From the cell containing the given text, extract its center point as (X, Y) coordinate. 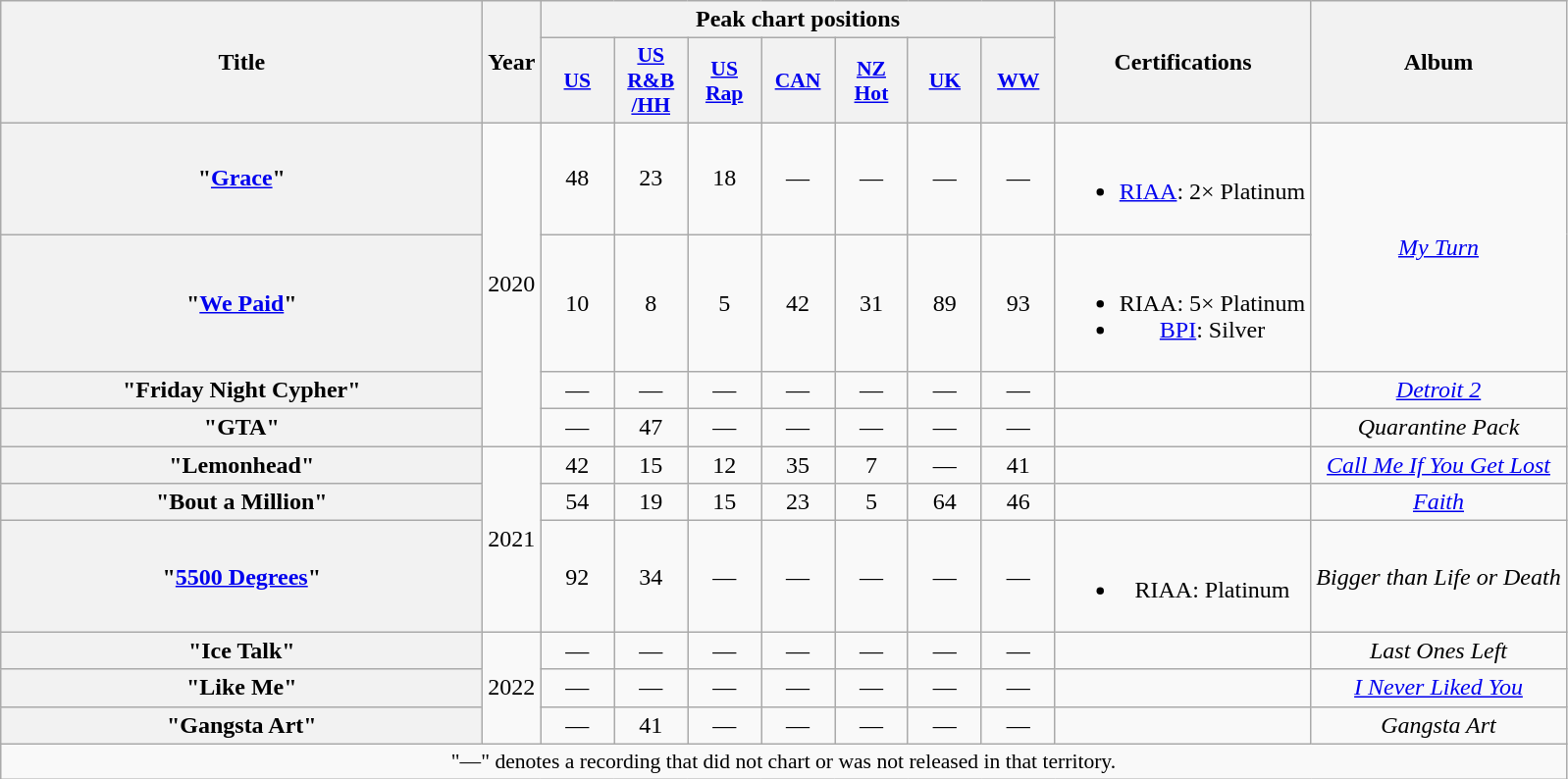
Bigger than Life or Death (1438, 577)
34 (652, 577)
Quarantine Pack (1438, 428)
I Never Liked You (1438, 688)
Gangsta Art (1438, 725)
"GTA" (241, 428)
"Bout a Million" (241, 502)
"5500 Degrees" (241, 577)
8 (652, 302)
10 (577, 302)
My Turn (1438, 247)
RIAA: 5× PlatinumBPI: Silver (1183, 302)
Peak chart positions (798, 20)
Title (241, 63)
Faith (1438, 502)
USRap (724, 80)
2020 (512, 285)
64 (944, 502)
Year (512, 63)
"Gangsta Art" (241, 725)
CAN (799, 80)
RIAA: Platinum (1183, 577)
18 (724, 179)
89 (944, 302)
Album (1438, 63)
"—" denotes a recording that did not chart or was not released in that territory. (783, 761)
31 (871, 302)
"Friday Night Cypher" (241, 390)
54 (577, 502)
"Like Me" (241, 688)
"Ice Talk" (241, 650)
Call Me If You Get Lost (1438, 465)
47 (652, 428)
92 (577, 577)
12 (724, 465)
NZHot (871, 80)
46 (1019, 502)
19 (652, 502)
"We Paid" (241, 302)
WW (1019, 80)
RIAA: 2× Platinum (1183, 179)
"Lemonhead" (241, 465)
USR&B/HH (652, 80)
"Grace" (241, 179)
93 (1019, 302)
Last Ones Left (1438, 650)
35 (799, 465)
US (577, 80)
2021 (512, 540)
2022 (512, 688)
48 (577, 179)
7 (871, 465)
Detroit 2 (1438, 390)
UK (944, 80)
Certifications (1183, 63)
